Return [X, Y] of the center of cell containing provided text 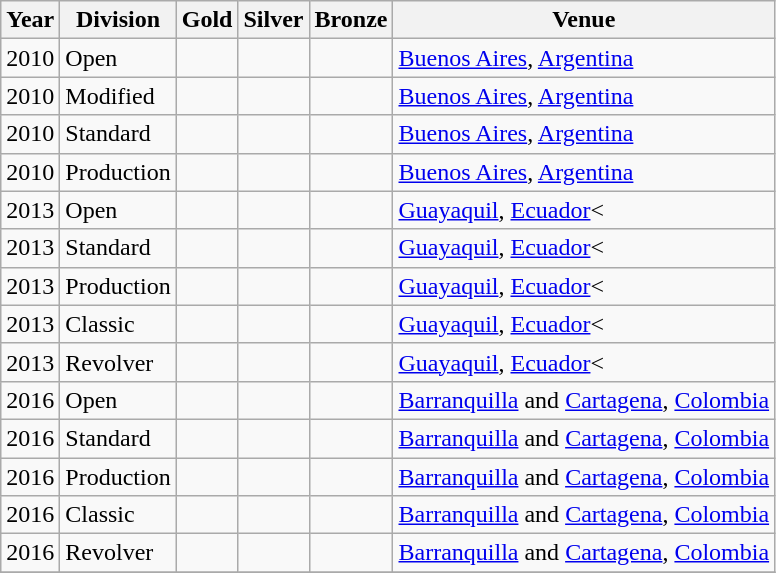
Silver [274, 20]
Venue [584, 20]
Modified [118, 96]
Gold [207, 20]
Division [118, 20]
Bronze [351, 20]
Year [30, 20]
